Find where the given text appears and provide that cell's center as [X, Y] coordinate. 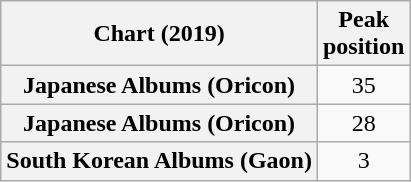
3 [363, 161]
Chart (2019) [160, 34]
Peakposition [363, 34]
South Korean Albums (Gaon) [160, 161]
28 [363, 123]
35 [363, 85]
